Extract the [X, Y] coordinate from the center of the cell holding the provided text.  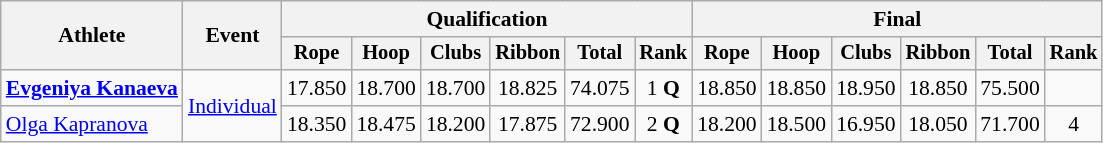
4 [1074, 124]
18.350 [316, 124]
Final [897, 19]
2 Q [663, 124]
18.950 [866, 88]
18.500 [796, 124]
72.900 [600, 124]
16.950 [866, 124]
Individual [232, 106]
71.700 [1010, 124]
1 Q [663, 88]
18.050 [938, 124]
Evgeniya Kanaeva [92, 88]
Olga Kapranova [92, 124]
Qualification [487, 19]
Event [232, 36]
74.075 [600, 88]
17.875 [528, 124]
18.475 [386, 124]
18.825 [528, 88]
75.500 [1010, 88]
Athlete [92, 36]
17.850 [316, 88]
